Return [X, Y] of the center of cell containing provided text 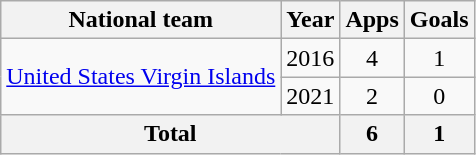
4 [372, 58]
2016 [310, 58]
Total [170, 134]
6 [372, 134]
National team [141, 20]
United States Virgin Islands [141, 77]
Year [310, 20]
Goals [439, 20]
0 [439, 96]
Apps [372, 20]
2 [372, 96]
2021 [310, 96]
